Return the (x, y) coordinate for the center point of the cell that contains the specified text.  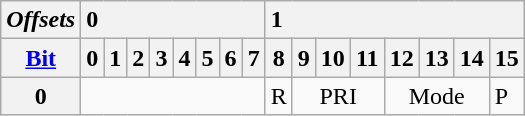
6 (230, 58)
3 (162, 58)
R (278, 96)
9 (304, 58)
13 (436, 58)
Bit (41, 58)
7 (254, 58)
5 (208, 58)
15 (506, 58)
14 (472, 58)
2 (138, 58)
PRI (338, 96)
4 (184, 58)
Offsets (41, 20)
11 (367, 58)
12 (402, 58)
P (506, 96)
8 (278, 58)
Mode (436, 96)
10 (332, 58)
